Identify which cell holds the provided text, then report its (x, y) central coordinate. 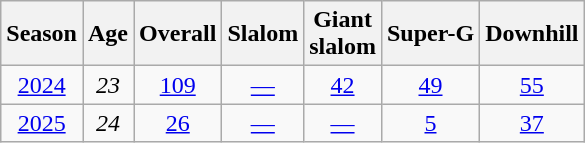
Slalom (263, 34)
Giantslalom (343, 34)
55 (532, 85)
Super-G (430, 34)
37 (532, 123)
26 (178, 123)
2025 (42, 123)
24 (108, 123)
Downhill (532, 34)
2024 (42, 85)
Overall (178, 34)
23 (108, 85)
Age (108, 34)
49 (430, 85)
5 (430, 123)
42 (343, 85)
Season (42, 34)
109 (178, 85)
